Search for the cell housing the specified text and yield its (x, y) center coordinate. 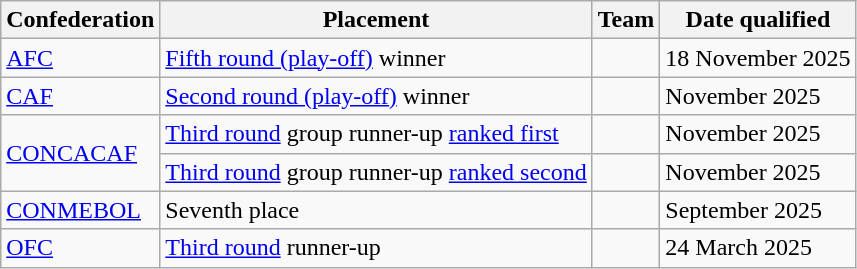
AFC (80, 58)
CONCACAF (80, 153)
Fifth round (play-off) winner (376, 58)
Third round group runner-up ranked second (376, 172)
Third round group runner-up ranked first (376, 134)
OFC (80, 248)
24 March 2025 (758, 248)
CONMEBOL (80, 210)
Date qualified (758, 20)
September 2025 (758, 210)
Second round (play-off) winner (376, 96)
Placement (376, 20)
Seventh place (376, 210)
Third round runner-up (376, 248)
Confederation (80, 20)
Team (626, 20)
18 November 2025 (758, 58)
CAF (80, 96)
